Return [x, y] of the center of cell containing provided text 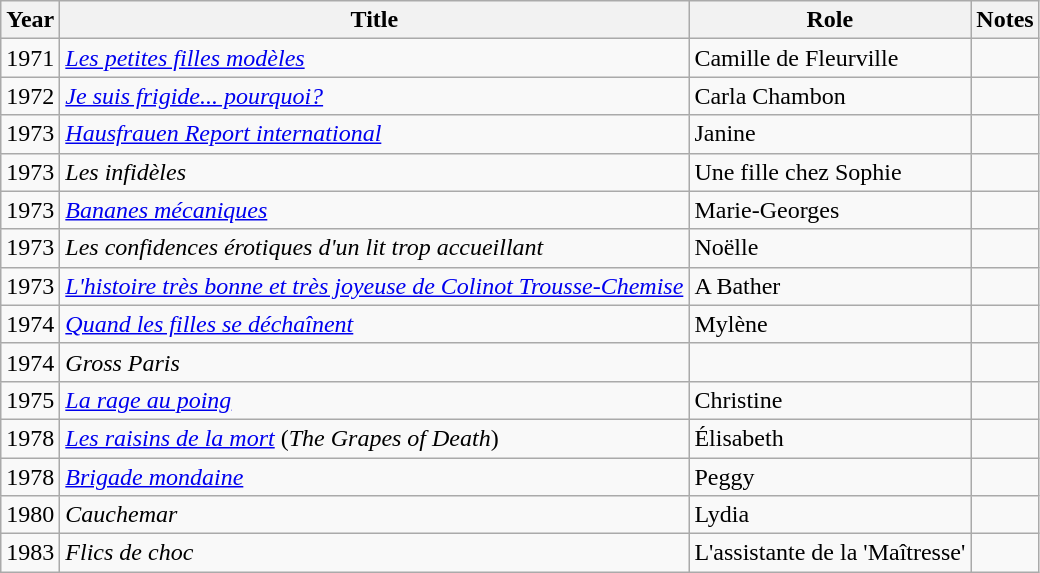
Notes [1005, 20]
Élisabeth [830, 438]
Christine [830, 400]
Brigade mondaine [374, 477]
Les infidèles [374, 172]
Role [830, 20]
1971 [30, 58]
Les petites filles modèles [374, 58]
Title [374, 20]
Noëlle [830, 248]
Quand les filles se déchaînent [374, 324]
1975 [30, 400]
A Bather [830, 286]
Mylène [830, 324]
Camille de Fleurville [830, 58]
Year [30, 20]
Lydia [830, 515]
1980 [30, 515]
Une fille chez Sophie [830, 172]
Hausfrauen Report international [374, 134]
Les confidences érotiques d'un lit trop accueillant [374, 248]
Cauchemar [374, 515]
Marie-Georges [830, 210]
Flics de choc [374, 553]
Gross Paris [374, 362]
Bananes mécaniques [374, 210]
1972 [30, 96]
Les raisins de la mort (The Grapes of Death) [374, 438]
Carla Chambon [830, 96]
1983 [30, 553]
L'assistante de la 'Maîtresse' [830, 553]
Peggy [830, 477]
Je suis frigide... pourquoi? [374, 96]
La rage au poing [374, 400]
L'histoire très bonne et très joyeuse de Colinot Trousse-Chemise [374, 286]
Janine [830, 134]
